Search for the cell housing the specified text and yield its [x, y] center coordinate. 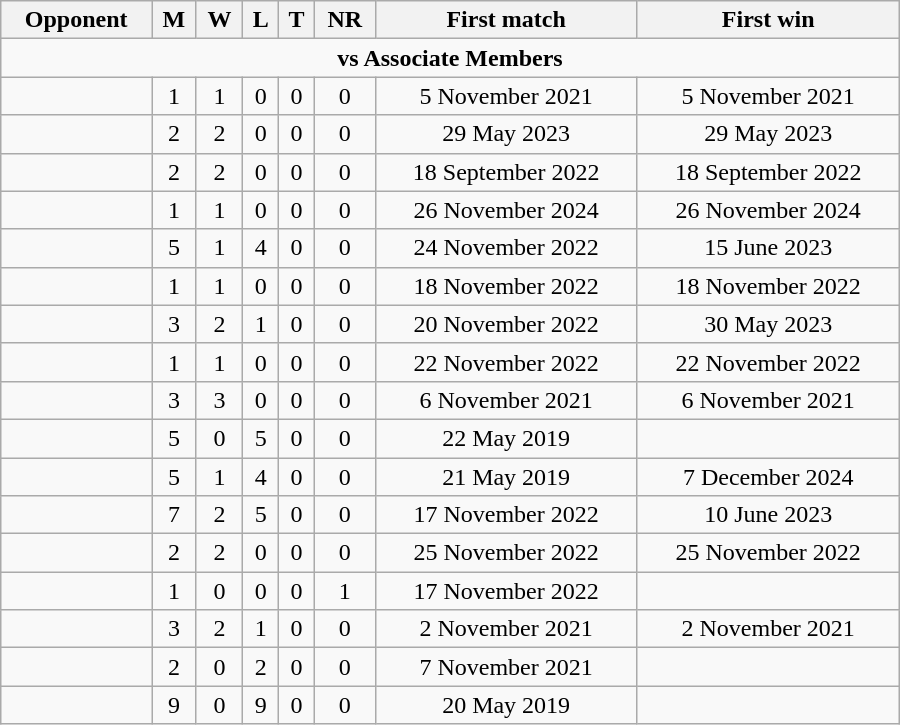
10 June 2023 [768, 515]
21 May 2019 [506, 477]
W [219, 20]
vs Associate Members [450, 58]
NR [344, 20]
T [297, 20]
20 November 2022 [506, 324]
M [174, 20]
7 December 2024 [768, 477]
First win [768, 20]
24 November 2022 [506, 248]
L [261, 20]
7 [174, 515]
First match [506, 20]
7 November 2021 [506, 667]
22 May 2019 [506, 438]
15 June 2023 [768, 248]
Opponent [76, 20]
20 May 2019 [506, 705]
30 May 2023 [768, 324]
